For the text-containing cell, return its midpoint in (x, y) coordinate format. 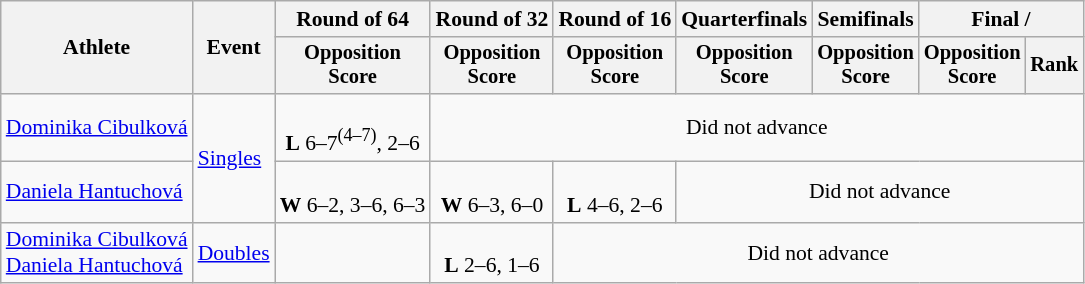
Round of 64 (353, 19)
Dominika CibulkováDaniela Hantuchová (97, 252)
W 6–3, 6–0 (492, 192)
Daniela Hantuchová (97, 192)
Doubles (234, 252)
L 6–7(4–7), 2–6 (353, 128)
Quarterfinals (744, 19)
Final / (1001, 19)
W 6–2, 3–6, 6–3 (353, 192)
Rank (1054, 66)
Athlete (97, 48)
Round of 16 (614, 19)
L 4–6, 2–6 (614, 192)
Singles (234, 158)
Event (234, 48)
Round of 32 (492, 19)
Semifinals (866, 19)
Dominika Cibulková (97, 128)
L 2–6, 1–6 (492, 252)
